Return [X, Y] of the center of cell containing provided text 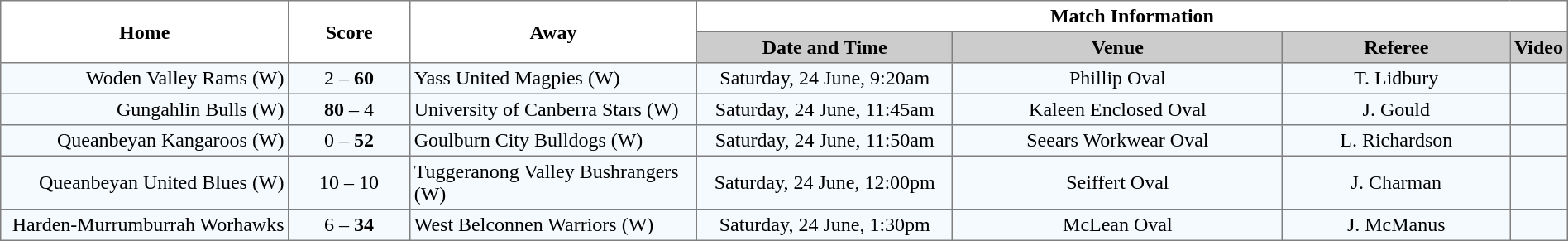
Queanbeyan Kangaroos (W) [145, 141]
J. Gould [1396, 109]
Home [145, 31]
Date and Time [825, 47]
Queanbeyan United Blues (W) [145, 182]
T. Lidbury [1396, 79]
Kaleen Enclosed Oval [1118, 109]
Referee [1396, 47]
L. Richardson [1396, 141]
Gungahlin Bulls (W) [145, 109]
Saturday, 24 June, 1:30pm [825, 225]
Goulburn City Bulldogs (W) [552, 141]
Score [349, 31]
University of Canberra Stars (W) [552, 109]
Video [1539, 47]
Tuggeranong Valley Bushrangers (W) [552, 182]
Seiffert Oval [1118, 182]
6 – 34 [349, 225]
Venue [1118, 47]
Seears Workwear Oval [1118, 141]
10 – 10 [349, 182]
Saturday, 24 June, 9:20am [825, 79]
2 – 60 [349, 79]
Yass United Magpies (W) [552, 79]
J. Charman [1396, 182]
Match Information [1133, 17]
80 – 4 [349, 109]
0 – 52 [349, 141]
Saturday, 24 June, 11:50am [825, 141]
Harden-Murrumburrah Worhawks [145, 225]
Woden Valley Rams (W) [145, 79]
Away [552, 31]
West Belconnen Warriors (W) [552, 225]
McLean Oval [1118, 225]
Phillip Oval [1118, 79]
Saturday, 24 June, 12:00pm [825, 182]
J. McManus [1396, 225]
Saturday, 24 June, 11:45am [825, 109]
